Scan for the cell matching the given text and deliver its (x, y) coordinate at center. 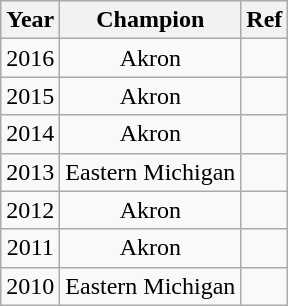
Champion (150, 20)
2016 (30, 58)
2014 (30, 134)
2013 (30, 172)
2015 (30, 96)
2010 (30, 286)
2012 (30, 210)
2011 (30, 248)
Ref (264, 20)
Year (30, 20)
